Extract the [x, y] coordinate from the center of the cell holding the provided text.  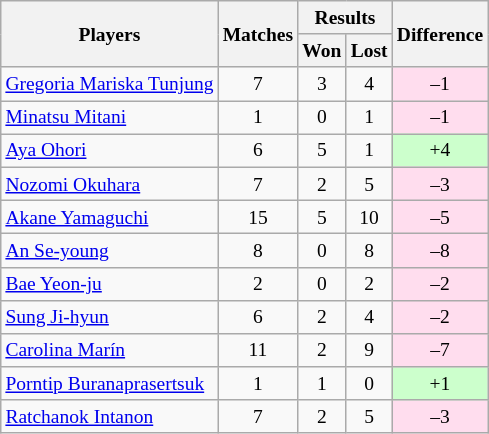
+4 [440, 150]
Ratchanok Intanon [110, 416]
Won [322, 50]
15 [258, 216]
An Se-young [110, 250]
Bae Yeon-ju [110, 284]
–5 [440, 216]
11 [258, 350]
Minatsu Mitani [110, 118]
Carolina Marín [110, 350]
Sung Ji-hyun [110, 316]
–8 [440, 250]
+1 [440, 384]
Akane Yamaguchi [110, 216]
Porntip Buranaprasertsuk [110, 384]
3 [322, 84]
Results [345, 18]
Players [110, 34]
Nozomi Okuhara [110, 184]
Aya Ohori [110, 150]
Gregoria Mariska Tunjung [110, 84]
Matches [258, 34]
9 [369, 350]
Lost [369, 50]
10 [369, 216]
Difference [440, 34]
–7 [440, 350]
